Locate the cell with the specified text and output its [x, y] center coordinate. 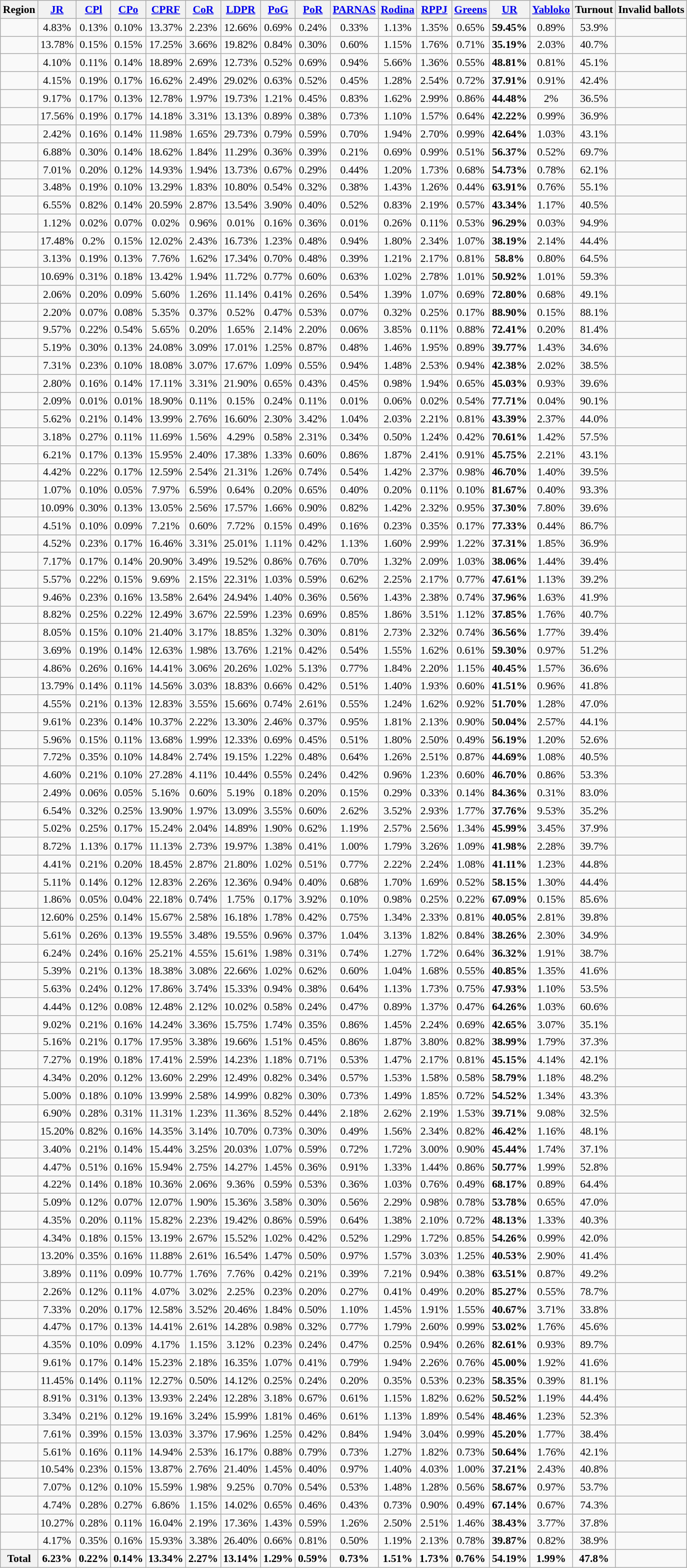
7.33% [57, 1310]
3.45% [551, 829]
3.34% [57, 1417]
13.29% [165, 187]
15.95% [165, 455]
11.88% [165, 1256]
15.67% [165, 918]
53.3% [594, 775]
94.9% [594, 223]
53.9% [594, 27]
58.67% [509, 1488]
15.33% [240, 989]
19.52% [240, 562]
9.08% [551, 1114]
82.61% [509, 1345]
3.06% [203, 668]
7.01% [57, 170]
0.80% [551, 259]
44.48% [509, 98]
6.24% [57, 953]
47.93% [509, 989]
12.36% [240, 882]
34.6% [594, 348]
1.37% [434, 1007]
19.73% [240, 98]
52.6% [594, 740]
3.74% [203, 989]
14.93% [165, 170]
LDPR [240, 9]
8.05% [57, 633]
PoR [313, 9]
40.3% [594, 1221]
17.38% [240, 455]
6.90% [57, 1114]
13.76% [240, 651]
10.54% [57, 1470]
4.83% [57, 27]
26.40% [240, 1541]
51.70% [509, 704]
3.92% [313, 900]
9.02% [57, 1025]
1.60% [397, 544]
2.60% [434, 1327]
57.5% [594, 437]
39.7% [594, 847]
41.4% [594, 1256]
41.11% [509, 864]
0.2% [93, 241]
62.1% [594, 170]
70.61% [509, 437]
11.45% [57, 1381]
37.30% [509, 508]
4.14% [551, 1060]
19.16% [165, 1417]
36.5% [594, 98]
37.76% [509, 811]
5.63% [57, 989]
38.4% [594, 1434]
11.69% [165, 437]
1.30% [551, 882]
16.62% [165, 81]
2.31% [313, 437]
5.00% [57, 1096]
37.9% [594, 829]
48.81% [509, 63]
2.02% [551, 366]
17.86% [165, 989]
38.7% [594, 953]
11.72% [240, 277]
64.4% [594, 1185]
2.42% [57, 134]
42.22% [509, 116]
16.46% [165, 544]
20.90% [165, 562]
72.41% [509, 330]
5.09% [57, 1203]
44.69% [509, 757]
14.02% [240, 1506]
11.13% [165, 847]
9.17% [57, 98]
43.39% [509, 419]
14.23% [240, 1060]
5.60% [165, 294]
17.25% [165, 45]
10.27% [57, 1523]
1.95% [434, 348]
77.33% [509, 526]
17.11% [165, 383]
15.23% [165, 1363]
50.04% [509, 722]
40.53% [509, 1256]
15.93% [165, 1541]
10.02% [240, 1007]
5.39% [57, 971]
10.80% [240, 187]
3.37% [203, 1434]
54.26% [509, 1238]
3.09% [203, 348]
17.95% [165, 1042]
46.42% [509, 1132]
64.26% [509, 1007]
9.25% [240, 1488]
14.18% [165, 116]
3.69% [57, 651]
40.67% [509, 1310]
21.90% [240, 383]
3.58% [278, 1203]
41.98% [509, 847]
17.01% [240, 348]
16.60% [240, 419]
12.48% [165, 1007]
8.91% [57, 1399]
1.92% [551, 1363]
3.02% [203, 1292]
5.11% [57, 882]
2.90% [551, 1256]
4.42% [57, 472]
45.15% [509, 1060]
2.38% [434, 597]
1.58% [434, 1078]
38.19% [509, 241]
56.19% [509, 740]
17.34% [240, 259]
2.33% [434, 918]
42.38% [509, 366]
54.19% [509, 1559]
5.02% [57, 829]
53.7% [594, 1488]
4.11% [203, 775]
38.43% [509, 1523]
39.77% [509, 348]
27.28% [165, 775]
2.46% [278, 722]
88.90% [509, 312]
24.94% [240, 597]
1.83% [203, 187]
14.27% [240, 1167]
1.66% [278, 508]
1.49% [397, 1096]
35.2% [594, 811]
53.02% [509, 1327]
40.05% [509, 918]
10.09% [57, 508]
9.69% [165, 579]
38.9% [594, 1541]
40.45% [509, 668]
13.68% [165, 740]
13.09% [240, 811]
Yabloko [551, 9]
37.21% [509, 1470]
1.68% [434, 971]
77.71% [509, 401]
50.64% [509, 1452]
51.2% [594, 651]
4.74% [57, 1506]
7.80% [551, 508]
18.85% [240, 633]
10.44% [240, 775]
12.58% [165, 1310]
37.96% [509, 597]
13.34% [165, 1559]
81.1% [594, 1381]
59.3% [594, 277]
21.80% [240, 864]
17.96% [240, 1434]
13.05% [165, 508]
18.38% [165, 971]
35.19% [509, 45]
2% [551, 98]
6.59% [203, 490]
38.06% [509, 562]
RPPJ [434, 9]
63.91% [509, 187]
32.5% [594, 1114]
3.17% [203, 633]
4.44% [57, 1007]
45.00% [509, 1363]
2.27% [203, 1559]
2.75% [203, 1167]
14.89% [240, 829]
60.6% [594, 1007]
50.77% [509, 1167]
3.67% [203, 615]
20.46% [240, 1310]
37.8% [594, 1523]
13.54% [240, 205]
12.27% [165, 1381]
40.85% [509, 971]
54.73% [509, 170]
11.31% [165, 1114]
15.99% [240, 1417]
18.08% [165, 366]
13.78% [57, 45]
53.5% [594, 989]
39.5% [594, 472]
20.03% [240, 1149]
37.85% [509, 615]
44.8% [594, 864]
16.73% [240, 241]
10.37% [165, 722]
37.31% [509, 544]
18.90% [165, 401]
37.91% [509, 81]
29.02% [240, 81]
13.87% [165, 1470]
3.26% [434, 847]
13.13% [240, 116]
4.41% [57, 864]
45.75% [509, 455]
Greens [470, 9]
5.96% [57, 740]
25.21% [165, 953]
10.69% [57, 277]
22.18% [165, 900]
58.79% [509, 1078]
2.69% [203, 63]
15.61% [240, 953]
13.42% [165, 277]
9.53% [551, 811]
2.15% [203, 579]
7.17% [57, 562]
7.31% [57, 366]
39.71% [509, 1114]
13.79% [57, 686]
2.12% [203, 1007]
Region [19, 9]
36.6% [594, 668]
52.3% [594, 1417]
25.01% [240, 544]
1.70% [397, 882]
1.93% [434, 686]
67.09% [509, 900]
3.49% [203, 562]
3.14% [203, 1132]
42.64% [509, 134]
6.86% [165, 1506]
14.28% [240, 1327]
15.82% [165, 1221]
Invalid ballots [651, 9]
20.59% [165, 205]
53.78% [509, 1203]
11.36% [240, 1114]
64.5% [594, 259]
90.1% [594, 401]
13.14% [240, 1559]
29.73% [240, 134]
CPl [93, 9]
3.42% [313, 419]
3.90% [278, 205]
3.66% [203, 45]
3.80% [434, 1042]
56.37% [509, 152]
20.26% [240, 668]
14.99% [240, 1096]
4.03% [434, 1470]
49.2% [594, 1274]
14.35% [165, 1132]
18.89% [165, 63]
6.55% [57, 205]
17.57% [240, 508]
2.81% [551, 918]
10.77% [165, 1274]
15.24% [165, 829]
15.75% [240, 1025]
12.33% [240, 740]
2.10% [434, 1221]
2.67% [203, 1238]
9.57% [57, 330]
PoG [278, 9]
16.35% [240, 1363]
45.20% [509, 1434]
52.8% [594, 1167]
19.97% [240, 847]
2.80% [57, 383]
59.30% [509, 651]
39.2% [594, 579]
4.52% [57, 544]
15.20% [57, 1132]
12.73% [240, 63]
45.99% [509, 829]
2.59% [203, 1060]
18.62% [165, 152]
16.18% [240, 918]
18.45% [165, 864]
7.27% [57, 1060]
3.71% [551, 1310]
8.52% [278, 1114]
CPo [128, 9]
39.8% [594, 918]
1.16% [551, 1132]
19.82% [240, 45]
13.93% [165, 1399]
34.9% [594, 936]
19.42% [240, 1221]
0.03% [551, 223]
4.10% [57, 63]
14.94% [165, 1452]
15.52% [240, 1238]
2.70% [434, 134]
17.56% [57, 116]
2.64% [203, 597]
13.73% [240, 170]
17.48% [57, 241]
8.72% [57, 847]
78.7% [594, 1292]
68.17% [509, 1185]
16.17% [240, 1452]
21.31% [240, 472]
58.15% [509, 882]
15.36% [240, 1203]
44.1% [594, 722]
15.66% [240, 704]
19.15% [240, 757]
38.26% [509, 936]
1.36% [434, 63]
PARNAS [354, 9]
47.61% [509, 579]
3.89% [57, 1274]
6.54% [57, 811]
Total [19, 1559]
81.67% [509, 490]
3.24% [203, 1417]
36.56% [509, 633]
9.46% [57, 597]
54.52% [509, 1096]
48.46% [509, 1417]
33.8% [594, 1310]
47.8% [594, 1559]
14.84% [165, 757]
50.52% [509, 1399]
22.59% [240, 615]
13.30% [240, 722]
37.3% [594, 1042]
4.29% [240, 437]
48.2% [594, 1078]
12.63% [165, 651]
3.77% [551, 1523]
45.1% [594, 63]
45.6% [594, 1327]
13.20% [57, 1256]
13.03% [165, 1434]
1.11% [278, 544]
2.40% [203, 455]
39.87% [509, 1541]
38.5% [594, 366]
84.36% [509, 793]
16.54% [240, 1256]
UR [509, 9]
2.78% [434, 277]
3.25% [203, 1149]
45.03% [509, 383]
67.14% [509, 1506]
14.24% [165, 1025]
2.41% [434, 455]
5.65% [165, 330]
11.14% [240, 294]
83.0% [594, 793]
85.27% [509, 1292]
7.61% [57, 1434]
1.39% [397, 294]
13.60% [165, 1078]
50.92% [509, 277]
1.89% [434, 1417]
3.36% [203, 1025]
14.12% [240, 1381]
55.1% [594, 187]
3.04% [434, 1434]
12.78% [165, 98]
43.3% [594, 1096]
Rodina [397, 9]
17.36% [240, 1523]
3.12% [240, 1345]
12.07% [165, 1203]
44.0% [594, 419]
89.7% [594, 1345]
2.93% [434, 811]
0.92% [470, 704]
74.3% [594, 1506]
72.80% [509, 294]
8.82% [57, 615]
45.44% [509, 1149]
4.15% [57, 81]
10.70% [240, 1132]
9.36% [240, 1185]
41.8% [594, 686]
JR [57, 9]
37.1% [594, 1149]
7.07% [57, 1488]
6.21% [57, 455]
48.1% [594, 1132]
Turnout [594, 9]
13.37% [165, 27]
11.98% [165, 134]
36.32% [509, 953]
13.19% [165, 1238]
5.66% [397, 63]
17.67% [240, 366]
69.7% [594, 152]
2.04% [203, 829]
18.83% [240, 686]
93.3% [594, 490]
12.66% [240, 27]
40.8% [594, 1470]
5.13% [313, 668]
4.86% [57, 668]
1.17% [551, 205]
10.36% [165, 1185]
17.41% [165, 1060]
58.8% [509, 259]
2.28% [551, 847]
5.35% [165, 312]
14.56% [165, 686]
42.65% [509, 1025]
12.59% [165, 472]
15.59% [165, 1488]
85.6% [594, 900]
6.88% [57, 152]
86.7% [594, 526]
41.51% [509, 686]
CoR [203, 9]
42.4% [594, 81]
3.40% [57, 1149]
42.0% [594, 1238]
5.57% [57, 579]
3.51% [434, 615]
1.69% [434, 882]
58.35% [509, 1381]
81.4% [594, 330]
4.60% [57, 775]
3.85% [397, 330]
59.45% [509, 27]
35.1% [594, 1025]
22.66% [240, 971]
11.29% [240, 152]
16.04% [165, 1523]
1.75% [240, 900]
43.34% [509, 205]
12.60% [57, 918]
1.63% [551, 597]
96.29% [509, 223]
15.94% [165, 1167]
5.62% [57, 419]
49.1% [594, 294]
41.9% [594, 597]
22.31% [240, 579]
4.07% [165, 1292]
63.51% [509, 1274]
88.1% [594, 312]
12.02% [165, 241]
13.90% [165, 811]
3.08% [203, 971]
19.66% [240, 1042]
38.99% [509, 1042]
12.28% [240, 1399]
13.58% [165, 597]
4.51% [57, 526]
15.44% [165, 1149]
3.00% [434, 1149]
1.78% [278, 918]
7.97% [165, 490]
24.08% [165, 348]
48.13% [509, 1221]
CPRF [165, 9]
4.22% [57, 1185]
6.23% [57, 1559]
2.74% [203, 757]
